For the text-containing cell, return its midpoint in (X, Y) coordinate format. 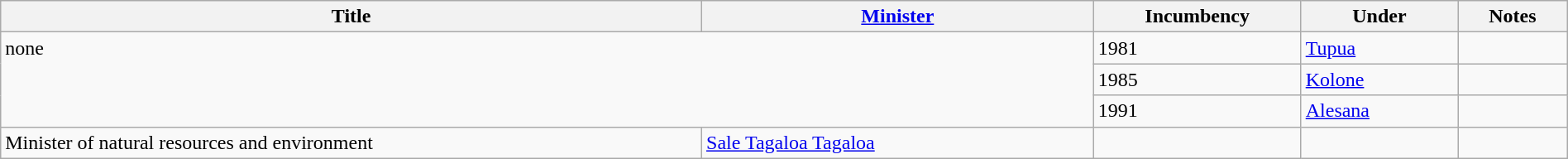
Minister of natural resources and environment (351, 142)
1991 (1198, 111)
none (547, 79)
Tupua (1379, 48)
Incumbency (1198, 17)
Title (351, 17)
1981 (1198, 48)
1985 (1198, 79)
Minister (898, 17)
Sale Tagaloa Tagaloa (898, 142)
Alesana (1379, 111)
Kolone (1379, 79)
Notes (1513, 17)
Under (1379, 17)
